Capture the cell that displays the provided text and extract its [X, Y] central coordinate. 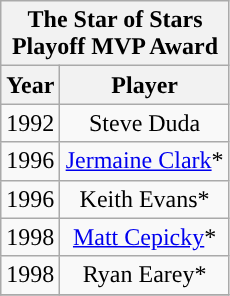
Jermaine Clark* [144, 161]
Matt Cepicky* [144, 237]
Ryan Earey* [144, 275]
Steve Duda [144, 123]
Year [30, 85]
1992 [30, 123]
Keith Evans* [144, 199]
The Star of Stars Playoff MVP Award [116, 34]
Player [144, 85]
